Return (X, Y) of the center of cell containing provided text 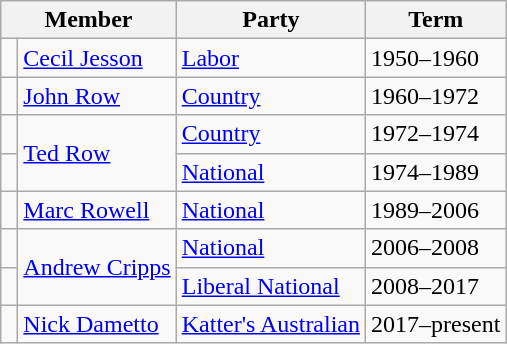
Term (436, 20)
Labor (270, 58)
1960–1972 (436, 96)
Member (88, 20)
1974–1989 (436, 172)
Cecil Jesson (97, 58)
Liberal National (270, 286)
Ted Row (97, 153)
2008–2017 (436, 286)
Katter's Australian (270, 324)
2006–2008 (436, 248)
1972–1974 (436, 134)
Nick Dametto (97, 324)
2017–present (436, 324)
Party (270, 20)
Marc Rowell (97, 210)
Andrew Cripps (97, 267)
John Row (97, 96)
1950–1960 (436, 58)
1989–2006 (436, 210)
